Return [X, Y] of the center of cell containing provided text 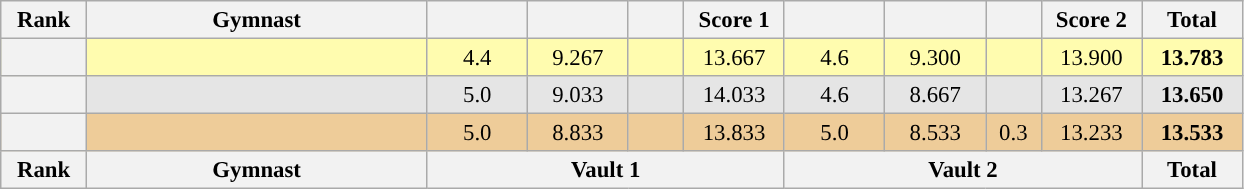
8.667 [936, 95]
0.3 [1014, 133]
Score 2 [1092, 20]
13.267 [1092, 95]
13.833 [734, 133]
8.833 [578, 133]
9.267 [578, 58]
13.650 [1192, 95]
9.300 [936, 58]
8.533 [936, 133]
13.783 [1192, 58]
Score 1 [734, 20]
13.667 [734, 58]
Vault 1 [606, 170]
14.033 [734, 95]
4.4 [478, 58]
13.533 [1192, 133]
9.033 [578, 95]
Vault 2 [962, 170]
13.233 [1092, 133]
13.900 [1092, 58]
